Detect which cell encompasses the target text, then output its (X, Y) center coordinate. 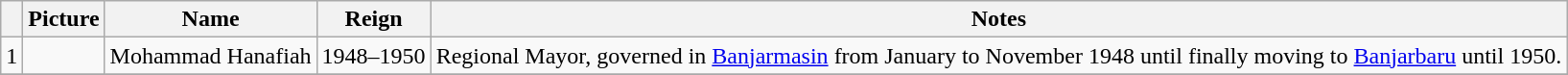
Reign (374, 19)
Regional Mayor, governed in Banjarmasin from January to November 1948 until finally moving to Banjarbaru until 1950. (999, 56)
Name (211, 19)
Picture (63, 19)
Notes (999, 19)
1948–1950 (374, 56)
1 (12, 56)
Mohammad Hanafiah (211, 56)
